Identify which cell holds the provided text, then report its [X, Y] central coordinate. 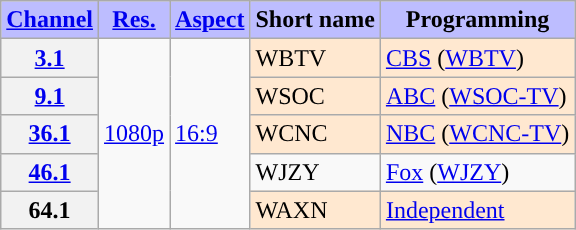
Fox (WJZY) [477, 172]
16:9 [210, 134]
Channel [50, 20]
WCNC [315, 134]
46.1 [50, 172]
CBS (WBTV) [477, 58]
WSOC [315, 96]
3.1 [50, 58]
WJZY [315, 172]
Programming [477, 20]
WAXN [315, 210]
36.1 [50, 134]
Aspect [210, 20]
NBC (WCNC-TV) [477, 134]
Independent [477, 210]
64.1 [50, 210]
WBTV [315, 58]
1080p [134, 134]
9.1 [50, 96]
Short name [315, 20]
ABC (WSOC-TV) [477, 96]
Res. [134, 20]
